Detect which cell encompasses the target text, then output its [X, Y] center coordinate. 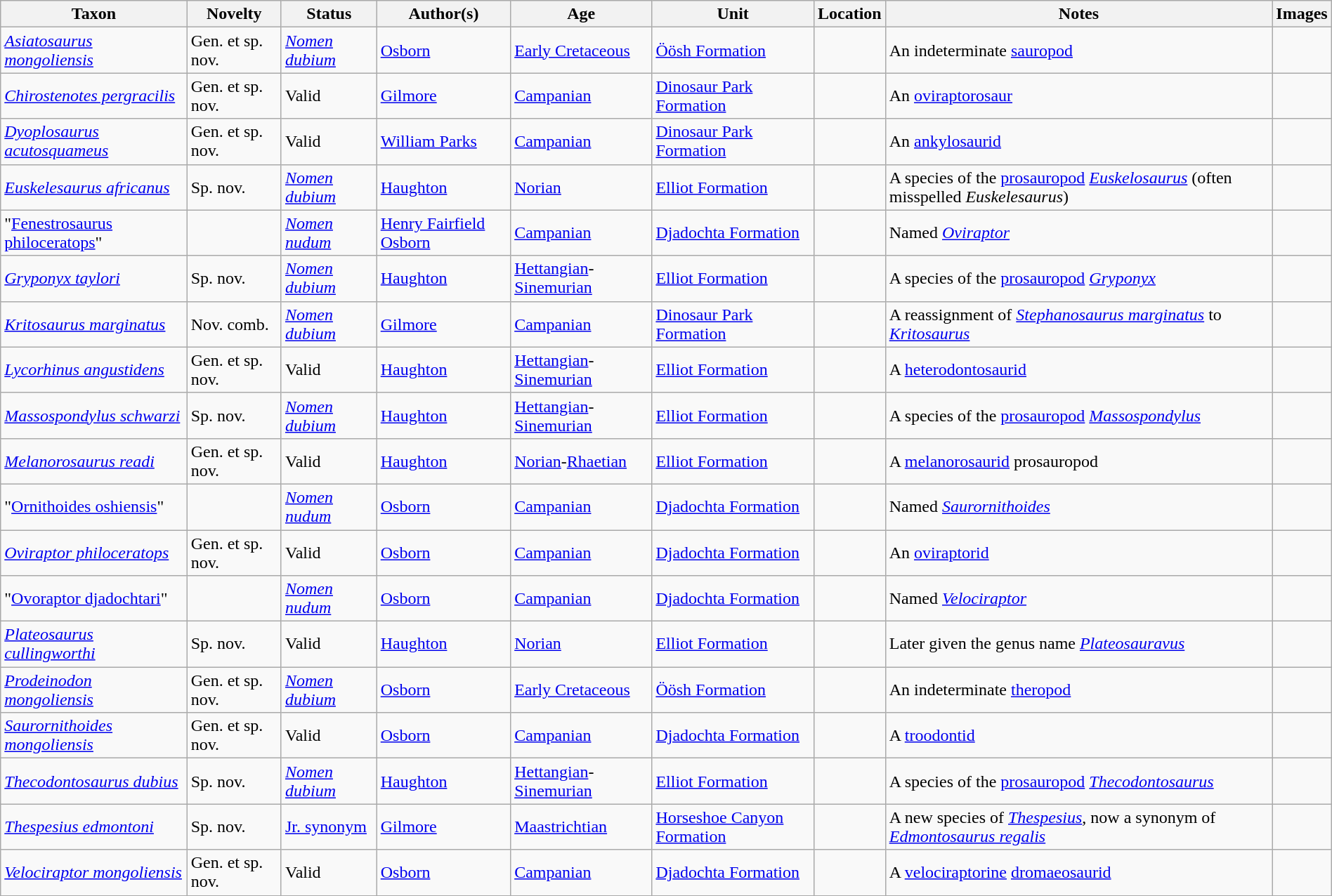
Thespesius edmontoni [94, 827]
An indeterminate theropod [1079, 690]
Taxon [94, 14]
Prodeinodon mongoliensis [94, 690]
Euskelesaurus africanus [94, 187]
An oviraptorid [1079, 552]
A heterodontosaurid [1079, 369]
Massospondylus schwarzi [94, 416]
Jr. synonym [329, 827]
Lycorhinus angustidens [94, 369]
A velociraptorine dromaeosaurid [1079, 872]
Norian-Rhaetian [582, 461]
A new species of Thespesius, now a synonym of Edmontosaurus regalis [1079, 827]
Later given the genus name Plateosauravus [1079, 645]
An indeterminate sauropod [1079, 51]
Plateosaurus cullingworthi [94, 645]
"Ornithoides oshiensis" [94, 507]
"Ovoraptor djadochtari" [94, 598]
Velociraptor mongoliensis [94, 872]
An oviraptorosaur [1079, 95]
Author(s) [443, 14]
A species of the prosauropod Massospondylus [1079, 416]
Henry Fairfield Osborn [443, 233]
Maastrichtian [582, 827]
Images [1302, 14]
Nov. comb. [234, 324]
A species of the prosauropod Gryponyx [1079, 278]
Dyoplosaurus acutosquameus [94, 142]
William Parks [443, 142]
Novelty [234, 14]
Saurornithoides mongoliensis [94, 736]
Status [329, 14]
A reassignment of Stephanosaurus marginatus to Kritosaurus [1079, 324]
Oviraptor philoceratops [94, 552]
Named Oviraptor [1079, 233]
Named Velociraptor [1079, 598]
Unit [733, 14]
A troodontid [1079, 736]
A species of the prosauropod Euskelosaurus (often misspelled Euskelesaurus) [1079, 187]
Melanorosaurus readi [94, 461]
Thecodontosaurus dubius [94, 781]
A melanorosaurid prosauropod [1079, 461]
Kritosaurus marginatus [94, 324]
Age [582, 14]
"Fenestrosaurus philoceratops" [94, 233]
A species of the prosauropod Thecodontosaurus [1079, 781]
Location [849, 14]
An ankylosaurid [1079, 142]
Horseshoe Canyon Formation [733, 827]
Notes [1079, 14]
Chirostenotes pergracilis [94, 95]
Asiatosaurus mongoliensis [94, 51]
Named Saurornithoides [1079, 507]
Gryponyx taylori [94, 278]
